Pinpoint the cell where the given text exists, returning its [x, y] midpoint coordinate. 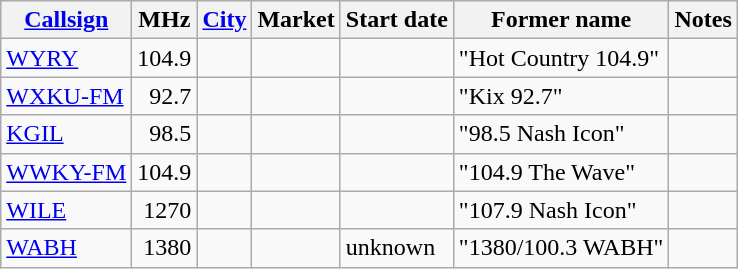
City [224, 20]
WYRY [66, 58]
unknown [396, 248]
WILE [66, 210]
1380 [164, 248]
"1380/100.3 WABH" [561, 248]
"Kix 92.7" [561, 96]
WABH [66, 248]
"Hot Country 104.9" [561, 58]
"107.9 Nash Icon" [561, 210]
WWKY-FM [66, 172]
1270 [164, 210]
Callsign [66, 20]
KGIL [66, 134]
Market [296, 20]
MHz [164, 20]
Start date [396, 20]
92.7 [164, 96]
WXKU-FM [66, 96]
Former name [561, 20]
Notes [703, 20]
"104.9 The Wave" [561, 172]
98.5 [164, 134]
"98.5 Nash Icon" [561, 134]
